Return the (X, Y) coordinate for the center point of the cell that contains the specified text.  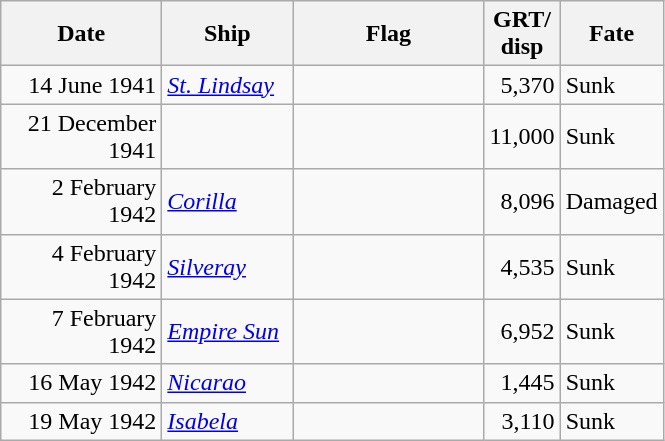
Date (82, 34)
21 December 1941 (82, 136)
11,000 (522, 136)
19 May 1942 (82, 421)
2 February 1942 (82, 202)
Ship (228, 34)
5,370 (522, 85)
Silveray (228, 266)
6,952 (522, 332)
GRT/disp (522, 34)
Empire Sun (228, 332)
Fate (612, 34)
St. Lindsay (228, 85)
Damaged (612, 202)
3,110 (522, 421)
7 February 1942 (82, 332)
Isabela (228, 421)
Corilla (228, 202)
8,096 (522, 202)
4,535 (522, 266)
14 June 1941 (82, 85)
1,445 (522, 383)
4 February 1942 (82, 266)
Nicarao (228, 383)
Flag (388, 34)
16 May 1942 (82, 383)
